Find where the given text appears and provide that cell's center as (x, y) coordinate. 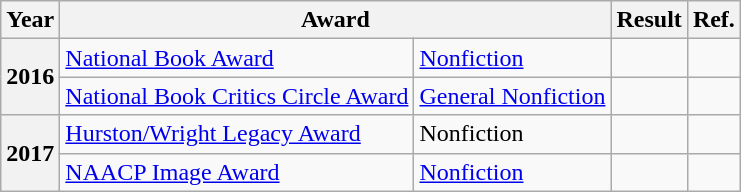
National Book Award (237, 58)
General Nonfiction (512, 96)
Award (336, 20)
National Book Critics Circle Award (237, 96)
2017 (30, 153)
NAACP Image Award (237, 172)
Ref. (714, 20)
2016 (30, 77)
Hurston/Wright Legacy Award (237, 134)
Result (649, 20)
Year (30, 20)
